For the text-containing cell, return its midpoint in (X, Y) coordinate format. 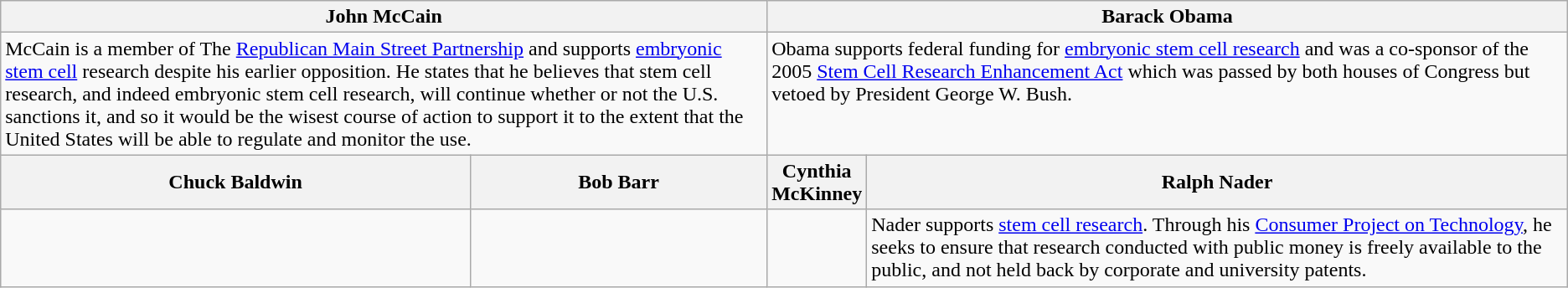
Cynthia McKinney (818, 183)
Barack Obama (1168, 17)
Ralph Nader (1218, 183)
Bob Barr (618, 183)
Chuck Baldwin (236, 183)
John McCain (384, 17)
